Detect which cell encompasses the target text, then output its [x, y] center coordinate. 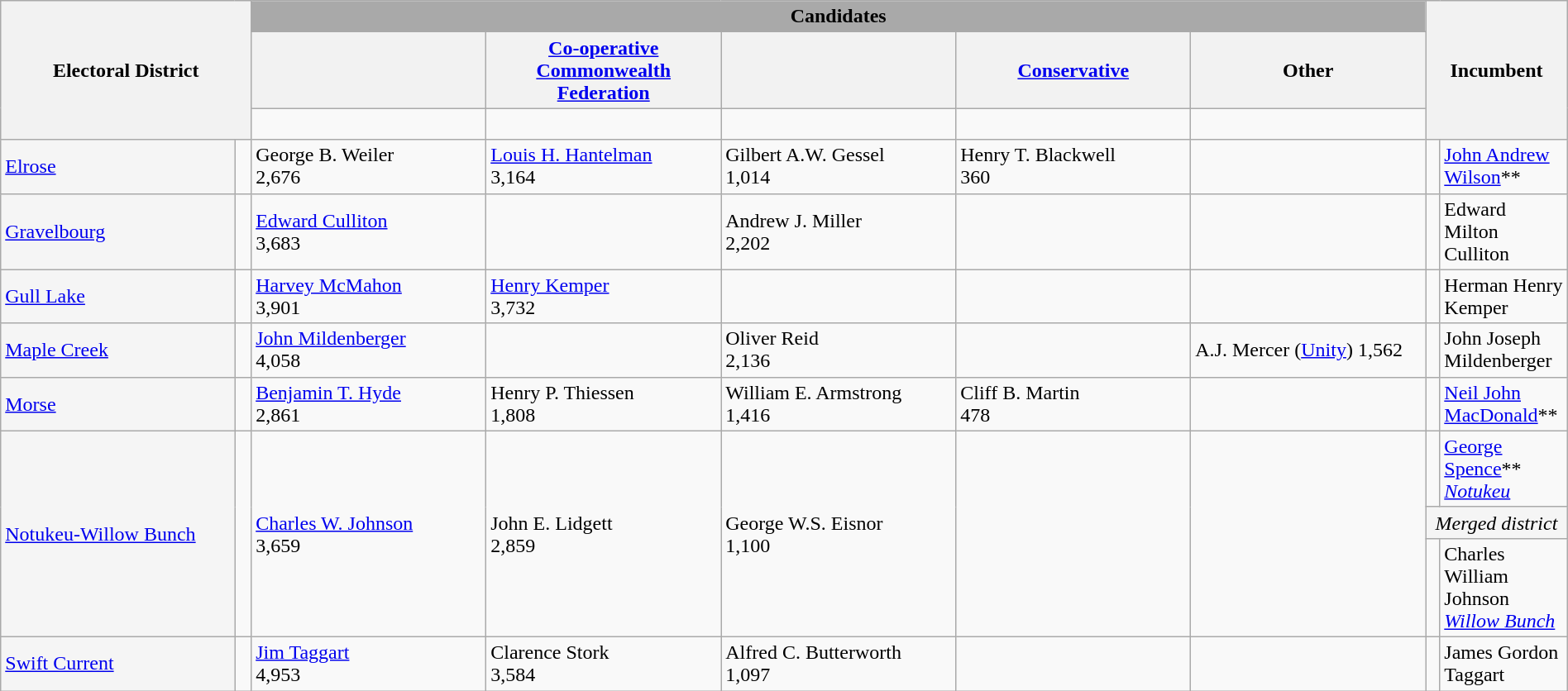
Oliver Reid2,136 [839, 350]
Herman Henry Kemper [1503, 296]
George Spence**Notukeu [1503, 469]
Electoral District [126, 70]
Jim Taggart4,953 [369, 663]
Andrew J. Miller2,202 [839, 231]
Benjamin T. Hyde2,861 [369, 403]
Cliff B. Martin478 [1073, 403]
Notukeu-Willow Bunch [117, 534]
Harvey McMahon3,901 [369, 296]
John E. Lidgett2,859 [604, 534]
Gravelbourg [117, 231]
Merged district [1497, 522]
Maple Creek [117, 350]
Gilbert A.W. Gessel1,014 [839, 167]
Henry P. Thiessen1,808 [604, 403]
Incumbent [1497, 70]
A.J. Mercer (Unity) 1,562 [1308, 350]
Edward Milton Culliton [1503, 231]
George W.S. Eisnor1,100 [839, 534]
Henry T. Blackwell360 [1073, 167]
Charles William JohnsonWillow Bunch [1503, 587]
Henry Kemper3,732 [604, 296]
Elrose [117, 167]
Gull Lake [117, 296]
Morse [117, 403]
Swift Current [117, 663]
John Mildenberger4,058 [369, 350]
Alfred C. Butterworth1,097 [839, 663]
Neil John MacDonald** [1503, 403]
Louis H. Hantelman3,164 [604, 167]
Clarence Stork3,584 [604, 663]
John Andrew Wilson** [1503, 167]
Edward Culliton3,683 [369, 231]
Conservative [1073, 70]
George B. Weiler2,676 [369, 167]
William E. Armstrong1,416 [839, 403]
Candidates [839, 17]
Other [1308, 70]
Co-operative Commonwealth Federation [604, 70]
John Joseph Mildenberger [1503, 350]
Charles W. Johnson3,659 [369, 534]
James Gordon Taggart [1503, 663]
